Identify which cell holds the provided text, then report its [X, Y] central coordinate. 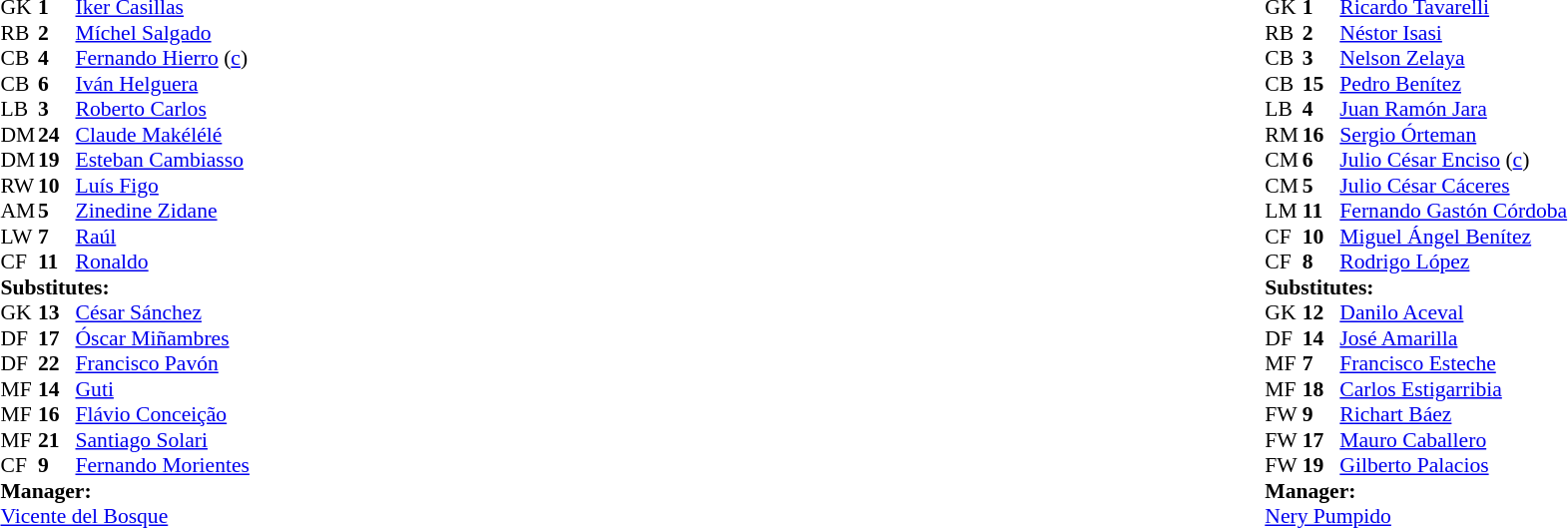
Roberto Carlos [163, 109]
Gilberto Palacios [1453, 466]
Carlos Estigarribia [1453, 389]
Pedro Benítez [1453, 84]
Richart Báez [1453, 414]
24 [57, 135]
Julio César Cáceres [1453, 186]
21 [57, 440]
12 [1321, 312]
Danilo Aceval [1453, 312]
Esteban Cambiasso [163, 161]
Miguel Ángel Benítez [1453, 237]
Néstor Isasi [1453, 33]
22 [57, 364]
13 [57, 312]
Luís Figo [163, 186]
LW [19, 237]
18 [1321, 389]
Fernando Gastón Córdoba [1453, 211]
Flávio Conceição [163, 414]
Santiago Solari [163, 440]
RM [1284, 135]
Juan Ramón Jara [1453, 109]
Fernando Morientes [163, 466]
LM [1284, 211]
César Sánchez [163, 312]
Fernando Hierro (c) [163, 59]
Mauro Caballero [1453, 440]
José Amarilla [1453, 338]
AM [19, 211]
Francisco Pavón [163, 364]
Francisco Esteche [1453, 364]
Julio César Enciso (c) [1453, 161]
Nelson Zelaya [1453, 59]
Raúl [163, 237]
Rodrigo López [1453, 263]
RW [19, 186]
Guti [163, 389]
Ronaldo [163, 263]
15 [1321, 84]
Zinedine Zidane [163, 211]
Claude Makélélé [163, 135]
Míchel Salgado [163, 33]
8 [1321, 263]
Óscar Miñambres [163, 338]
Sergio Órteman [1453, 135]
Iván Helguera [163, 84]
